Output the (x, y) coordinate of the center of the cell containing the given text.  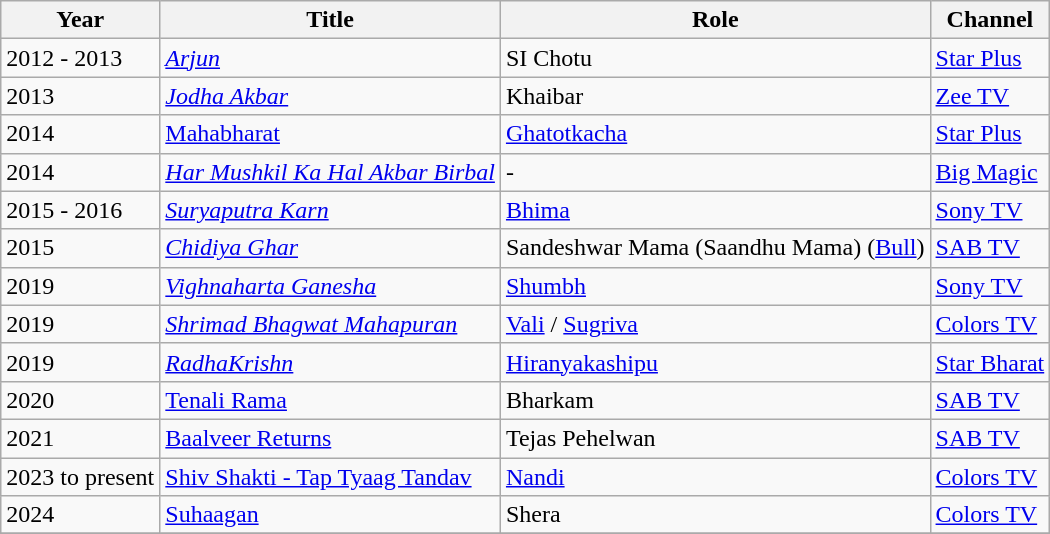
Ghatotkacha (715, 134)
2015 - 2016 (80, 210)
RadhaKrishn (330, 362)
Big Magic (990, 172)
2020 (80, 400)
Hiranyakashipu (715, 362)
Tejas Pehelwan (715, 438)
2021 (80, 438)
2023 to present (80, 477)
Arjun (330, 58)
2012 - 2013 (80, 58)
Shiv Shakti - Tap Tyaag Tandav (330, 477)
Khaibar (715, 96)
Jodha Akbar (330, 96)
Shumbh (715, 286)
Shera (715, 515)
Chidiya Ghar (330, 248)
2015 (80, 248)
Shrimad Bhagwat Mahapuran (330, 324)
Nandi (715, 477)
Channel (990, 20)
2013 (80, 96)
- (715, 172)
Bhima (715, 210)
Year (80, 20)
Suryaputra Karn (330, 210)
Har Mushkil Ka Hal Akbar Birbal (330, 172)
SI Chotu (715, 58)
Vighnaharta Ganesha (330, 286)
Mahabharat (330, 134)
Vali / Sugriva (715, 324)
Baalveer Returns (330, 438)
Star Bharat (990, 362)
Tenali Rama (330, 400)
Zee TV (990, 96)
Title (330, 20)
Bharkam (715, 400)
Suhaagan (330, 515)
Sandeshwar Mama (Saandhu Mama) (Bull) (715, 248)
Role (715, 20)
2024 (80, 515)
